Locate the cell with the specified text and output its [x, y] center coordinate. 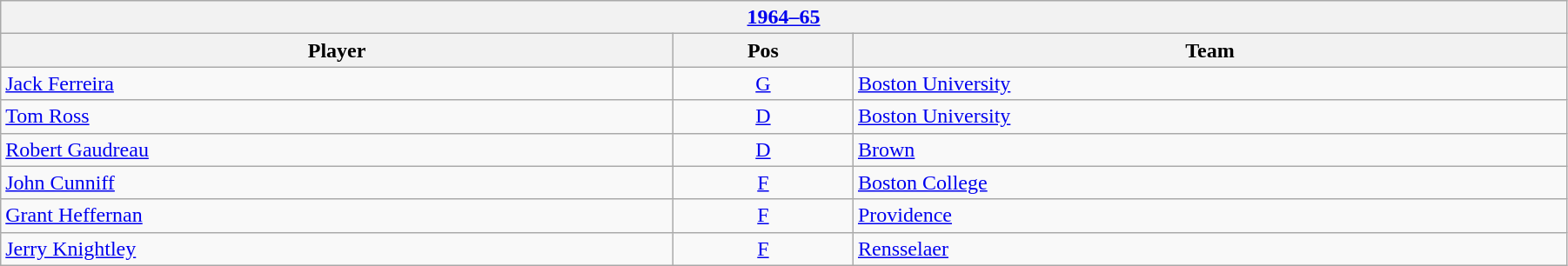
Robert Gaudreau [338, 150]
Pos [762, 50]
Tom Ross [338, 116]
Player [338, 50]
G [762, 83]
Jerry Knightley [338, 249]
Brown [1210, 150]
Jack Ferreira [338, 83]
Providence [1210, 216]
Team [1210, 50]
Grant Heffernan [338, 216]
John Cunniff [338, 183]
Boston College [1210, 183]
Rensselaer [1210, 249]
1964–65 [784, 17]
